Find where the given text appears and provide that cell's center as [x, y] coordinate. 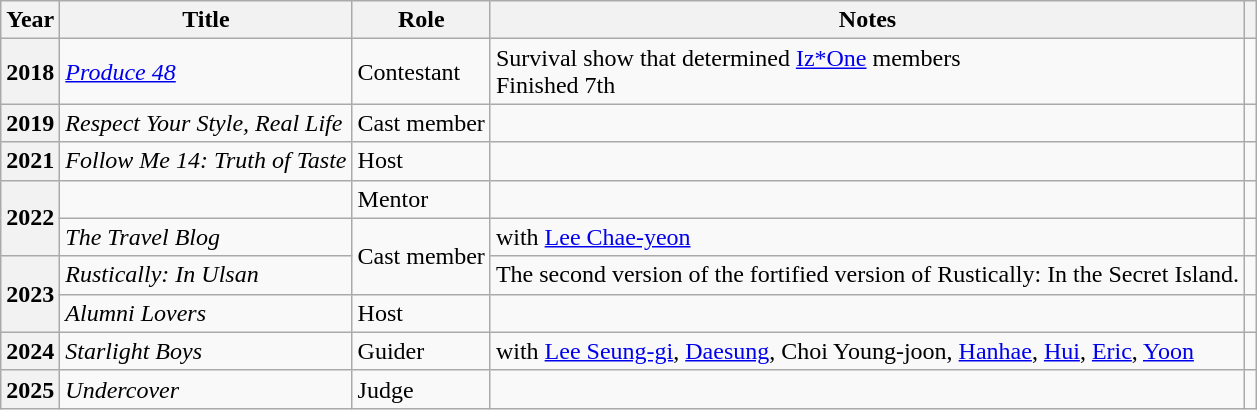
with Lee Seung-gi, Daesung, Choi Young-joon, Hanhae, Hui, Eric, Yoon [867, 351]
Judge [421, 389]
Survival show that determined Iz*One membersFinished 7th [867, 72]
Notes [867, 20]
Title [206, 20]
2025 [30, 389]
Starlight Boys [206, 351]
Contestant [421, 72]
Produce 48 [206, 72]
Role [421, 20]
Guider [421, 351]
2024 [30, 351]
2023 [30, 294]
Follow Me 14: Truth of Taste [206, 161]
Year [30, 20]
Mentor [421, 199]
2019 [30, 123]
The Travel Blog [206, 237]
with Lee Chae-yeon [867, 237]
Rustically: In Ulsan [206, 275]
Undercover [206, 389]
2022 [30, 218]
Respect Your Style, Real Life [206, 123]
The second version of the fortified version of Rustically: In the Secret Island. [867, 275]
2021 [30, 161]
Alumni Lovers [206, 313]
2018 [30, 72]
